Return [x, y] of the center of cell containing provided text 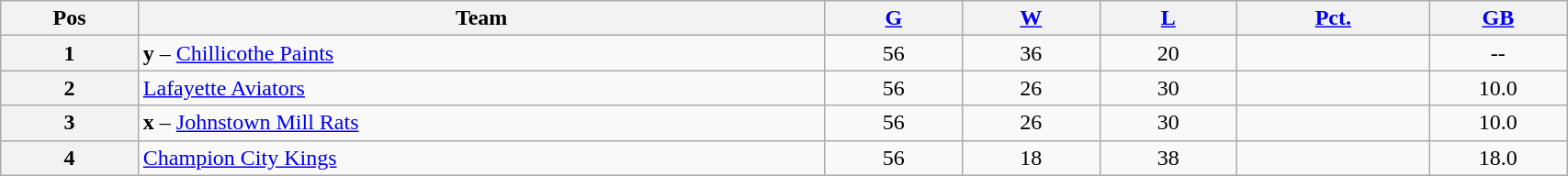
y – Chillicothe Paints [481, 53]
GB [1498, 18]
18 [1032, 158]
-- [1498, 53]
Lafayette Aviators [481, 88]
38 [1168, 158]
18.0 [1498, 158]
4 [70, 158]
36 [1032, 53]
L [1168, 18]
Pct. [1334, 18]
W [1032, 18]
x – Johnstown Mill Rats [481, 123]
1 [70, 53]
3 [70, 123]
G [894, 18]
Champion City Kings [481, 158]
2 [70, 88]
20 [1168, 53]
Pos [70, 18]
Team [481, 18]
